Pinpoint the cell where the given text exists, returning its (x, y) midpoint coordinate. 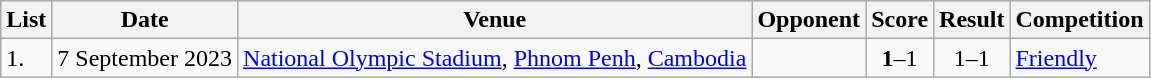
Venue (495, 20)
1. (26, 58)
National Olympic Stadium, Phnom Penh, Cambodia (495, 58)
Competition (1080, 20)
Date (145, 20)
Result (972, 20)
List (26, 20)
7 September 2023 (145, 58)
Friendly (1080, 58)
Opponent (809, 20)
Score (900, 20)
